From the cell containing the given text, extract its center point as (X, Y) coordinate. 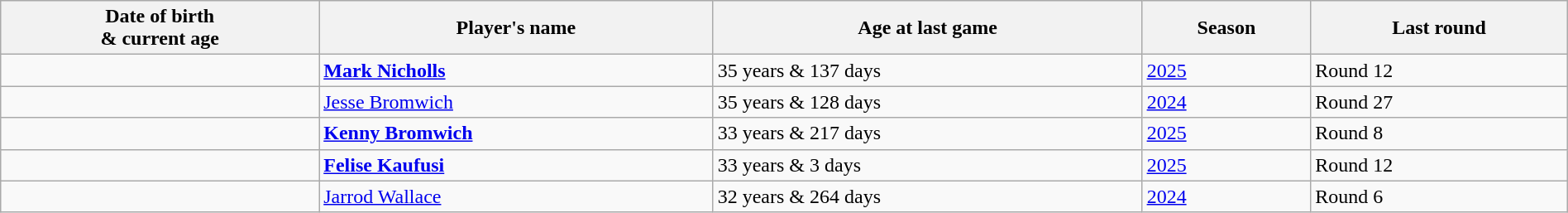
Round 27 (1439, 102)
Mark Nicholls (516, 70)
Kenny Bromwich (516, 133)
35 years & 128 days (928, 102)
Last round (1439, 28)
Date of birth& current age (160, 28)
Jarrod Wallace (516, 196)
33 years & 3 days (928, 165)
Round 6 (1439, 196)
32 years & 264 days (928, 196)
Round 8 (1439, 133)
Jesse Bromwich (516, 102)
35 years & 137 days (928, 70)
Age at last game (928, 28)
Felise Kaufusi (516, 165)
Player's name (516, 28)
33 years & 217 days (928, 133)
Season (1226, 28)
